Pinpoint the cell where the given text exists, returning its (x, y) midpoint coordinate. 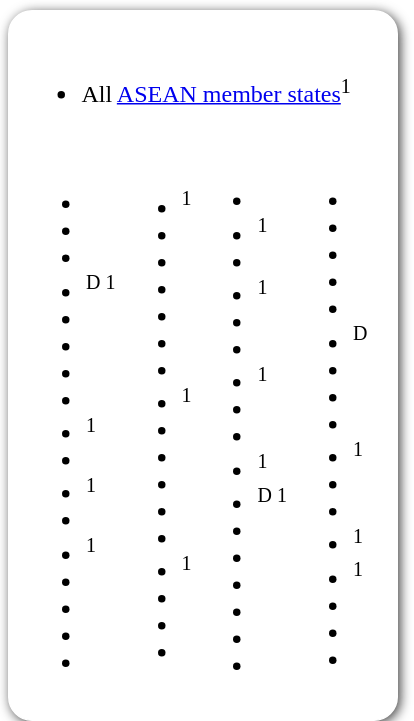
111 (156, 420)
D111 (330, 420)
D 1111 (70, 420)
1111D 1 (242, 420)
All ASEAN member states1 D 1111 111 1111D 1 D111 (200, 366)
